Search for the cell housing the specified text and yield its (X, Y) center coordinate. 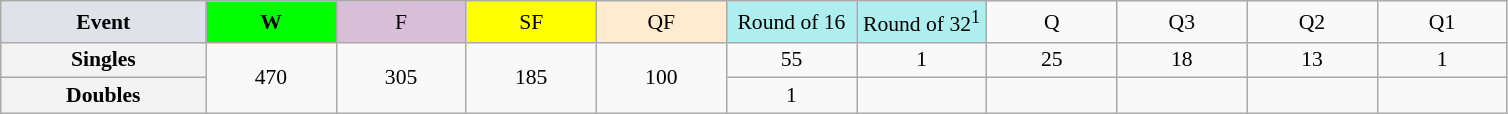
Round of 321 (921, 22)
Event (104, 22)
55 (791, 60)
470 (271, 78)
13 (1312, 60)
SF (531, 22)
18 (1182, 60)
185 (531, 78)
25 (1052, 60)
Q1 (1442, 22)
Q2 (1312, 22)
Doubles (104, 96)
W (271, 22)
305 (401, 78)
Round of 16 (791, 22)
F (401, 22)
100 (661, 78)
Q (1052, 22)
Singles (104, 60)
Q3 (1182, 22)
QF (661, 22)
